For the text-containing cell, return its midpoint in [X, Y] coordinate format. 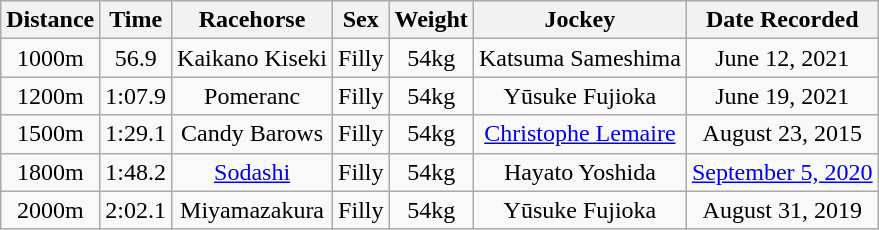
1800m [50, 172]
Sex [361, 20]
August 23, 2015 [782, 134]
Date Recorded [782, 20]
1200m [50, 96]
2:02.1 [136, 210]
Sodashi [252, 172]
June 12, 2021 [782, 58]
56.9 [136, 58]
Weight [431, 20]
Kaikano Kiseki [252, 58]
Racehorse [252, 20]
Time [136, 20]
1500m [50, 134]
Distance [50, 20]
Miyamazakura [252, 210]
1:07.9 [136, 96]
August 31, 2019 [782, 210]
Jockey [580, 20]
Christophe Lemaire [580, 134]
Candy Barows [252, 134]
June 19, 2021 [782, 96]
Katsuma Sameshima [580, 58]
1000m [50, 58]
1:29.1 [136, 134]
Pomeranc [252, 96]
2000m [50, 210]
1:48.2 [136, 172]
Hayato Yoshida [580, 172]
September 5, 2020 [782, 172]
